Detect which cell encompasses the target text, then output its (X, Y) center coordinate. 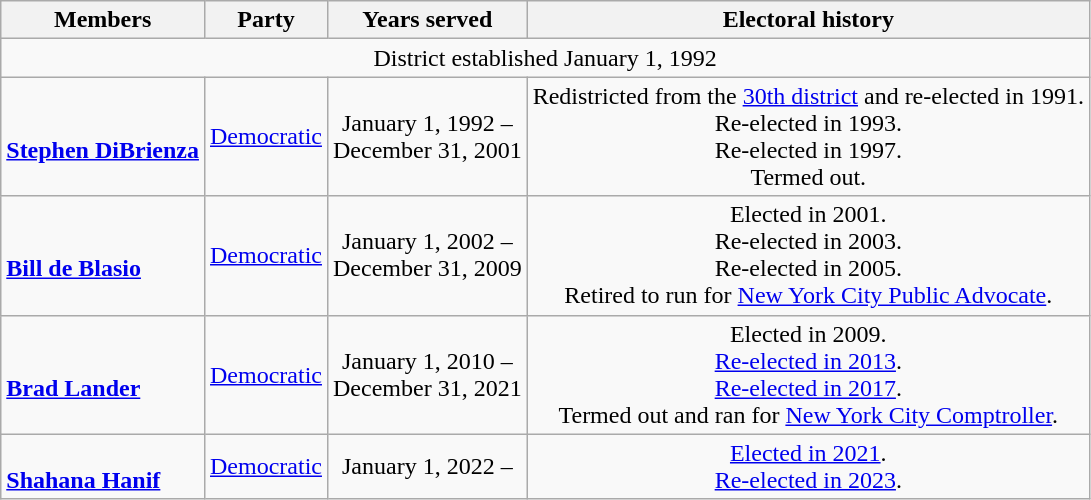
Elected in 2009. Re-elected in 2013. Re-elected in 2017. Termed out and ran for New York City Comptroller. (808, 374)
January 1, 2010 – December 31, 2021 (427, 374)
District established January 1, 1992 (546, 58)
January 1, 1992 – December 31, 2001 (427, 136)
Redistricted from the 30th district and re-elected in 1991. Re-elected in 1993. Re-elected in 1997. Termed out. (808, 136)
Elected in 2021. Re-elected in 2023. (808, 466)
Members (103, 20)
Brad Lander (103, 374)
Years served (427, 20)
January 1, 2022 – (427, 466)
Elected in 2001. Re-elected in 2003. Re-elected in 2005. Retired to run for New York City Public Advocate. (808, 256)
Bill de Blasio (103, 256)
Electoral history (808, 20)
Shahana Hanif (103, 466)
January 1, 2002 – December 31, 2009 (427, 256)
Party (266, 20)
Stephen DiBrienza (103, 136)
